Locate the cell with the specified text and output its [X, Y] center coordinate. 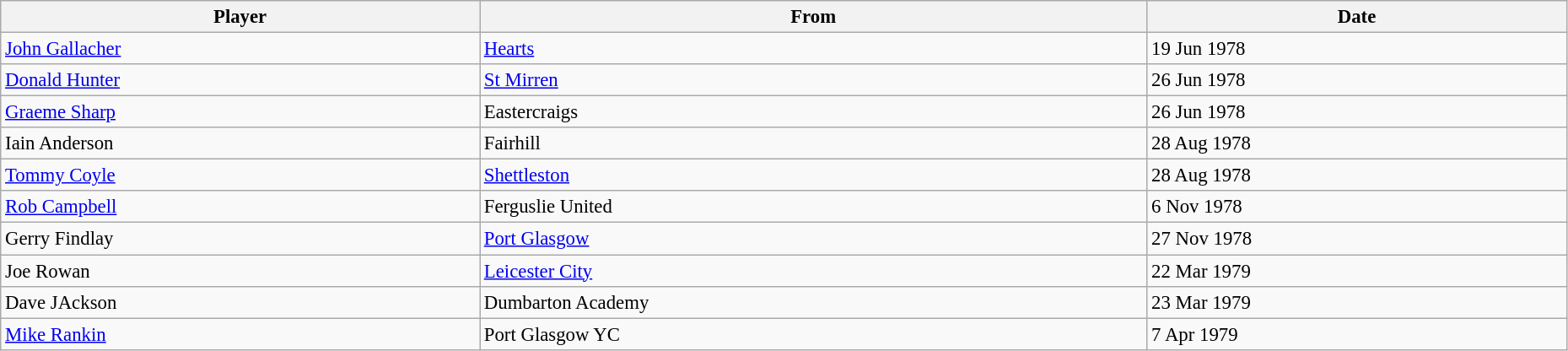
Eastercraigs [813, 112]
Ferguslie United [813, 207]
23 Mar 1979 [1357, 302]
Date [1357, 17]
St Mirren [813, 80]
Dumbarton Academy [813, 302]
Port Glasgow YC [813, 334]
6 Nov 1978 [1357, 207]
Mike Rankin [240, 334]
22 Mar 1979 [1357, 271]
Graeme Sharp [240, 112]
Donald Hunter [240, 80]
Joe Rowan [240, 271]
19 Jun 1978 [1357, 49]
7 Apr 1979 [1357, 334]
Iain Anderson [240, 143]
Tommy Coyle [240, 175]
Rob Campbell [240, 207]
27 Nov 1978 [1357, 239]
Fairhill [813, 143]
Leicester City [813, 271]
Shettleston [813, 175]
Hearts [813, 49]
John Gallacher [240, 49]
Gerry Findlay [240, 239]
From [813, 17]
Port Glasgow [813, 239]
Player [240, 17]
Dave JAckson [240, 302]
